Extract the [x, y] coordinate from the center of the cell holding the provided text.  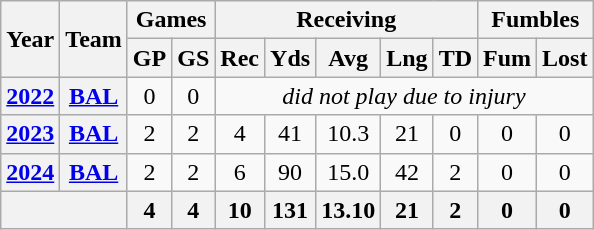
Lng [407, 58]
10.3 [348, 134]
Receiving [346, 20]
Rec [240, 58]
2024 [30, 172]
131 [290, 210]
Yds [290, 58]
Lost [565, 58]
10 [240, 210]
90 [290, 172]
TD [455, 58]
42 [407, 172]
GP [149, 58]
did not play due to injury [404, 96]
6 [240, 172]
2022 [30, 96]
Team [94, 39]
Games [170, 20]
Fum [508, 58]
13.10 [348, 210]
Avg [348, 58]
GS [194, 58]
15.0 [348, 172]
41 [290, 134]
Fumbles [536, 20]
2023 [30, 134]
Year [30, 39]
